Extract the [X, Y] coordinate from the center of the cell holding the provided text.  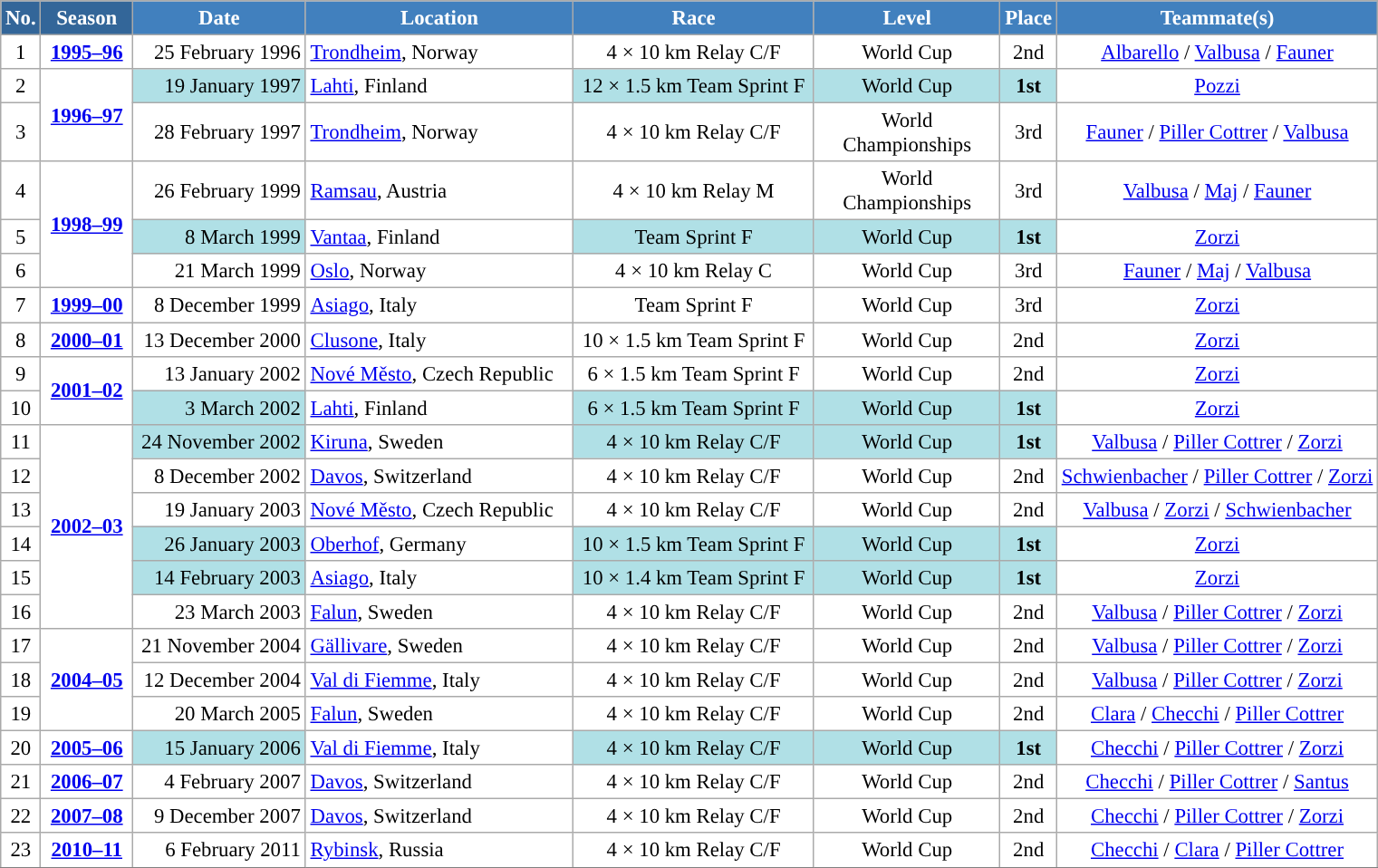
8 December 1999 [219, 305]
19 [21, 714]
12 [21, 476]
Location [439, 18]
12 × 1.5 km Team Sprint F [694, 86]
4 February 2007 [219, 782]
5 [21, 237]
8 [21, 340]
Gällivare, Sweden [439, 646]
Clusone, Italy [439, 340]
6 February 2011 [219, 851]
25 February 1996 [219, 53]
Fauner / Maj / Valbusa [1217, 271]
26 January 2003 [219, 544]
Pozzi [1217, 86]
21 March 1999 [219, 271]
24 November 2002 [219, 441]
Level [907, 18]
1995–96 [87, 53]
18 [21, 680]
13 December 2000 [219, 340]
Race [694, 18]
Albarello / Valbusa / Fauner [1217, 53]
9 December 2007 [219, 816]
Rybinsk, Russia [439, 851]
4 × 10 km Relay C [694, 271]
13 [21, 510]
2001–02 [87, 390]
17 [21, 646]
19 January 1997 [219, 86]
Valbusa / Maj / Fauner [1217, 190]
Kiruna, Sweden [439, 441]
Oslo, Norway [439, 271]
26 February 1999 [219, 190]
Checchi / Piller Cottrer / Santus [1217, 782]
4 [21, 190]
10 [21, 408]
2006–07 [87, 782]
10 × 1.4 km Team Sprint F [694, 578]
Vantaa, Finland [439, 237]
Oberhof, Germany [439, 544]
Fauner / Piller Cottrer / Valbusa [1217, 132]
23 March 2003 [219, 612]
15 January 2006 [219, 748]
Clara / Checchi / Piller Cottrer [1217, 714]
21 [21, 782]
7 [21, 305]
4 × 10 km Relay M [694, 190]
1999–00 [87, 305]
8 March 1999 [219, 237]
23 [21, 851]
Date [219, 18]
2007–08 [87, 816]
Valbusa / Zorzi / Schwienbacher [1217, 510]
11 [21, 441]
2010–11 [87, 851]
2 [21, 86]
3 March 2002 [219, 408]
9 [21, 373]
15 [21, 578]
1996–97 [87, 115]
8 December 2002 [219, 476]
22 [21, 816]
3 [21, 132]
Season [87, 18]
2002–03 [87, 526]
2000–01 [87, 340]
19 January 2003 [219, 510]
6 [21, 271]
Checchi / Clara / Piller Cottrer [1217, 851]
16 [21, 612]
Place [1028, 18]
14 [21, 544]
1998–99 [87, 225]
No. [21, 18]
20 [21, 748]
20 March 2005 [219, 714]
28 February 1997 [219, 132]
13 January 2002 [219, 373]
12 December 2004 [219, 680]
2004–05 [87, 680]
Teammate(s) [1217, 18]
Ramsau, Austria [439, 190]
1 [21, 53]
Schwienbacher / Piller Cottrer / Zorzi [1217, 476]
2005–06 [87, 748]
21 November 2004 [219, 646]
14 February 2003 [219, 578]
